Extract the (x, y) coordinate from the center of the cell holding the provided text.  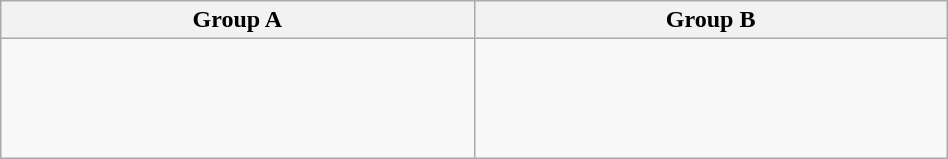
Group B (710, 20)
Group A (238, 20)
